Capture the cell that displays the provided text and extract its [X, Y] central coordinate. 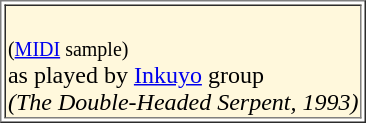
(MIDI sample)as played by Inkuyo group(The Double-Headed Serpent, 1993) [184, 61]
